For the text-containing cell, return its midpoint in (x, y) coordinate format. 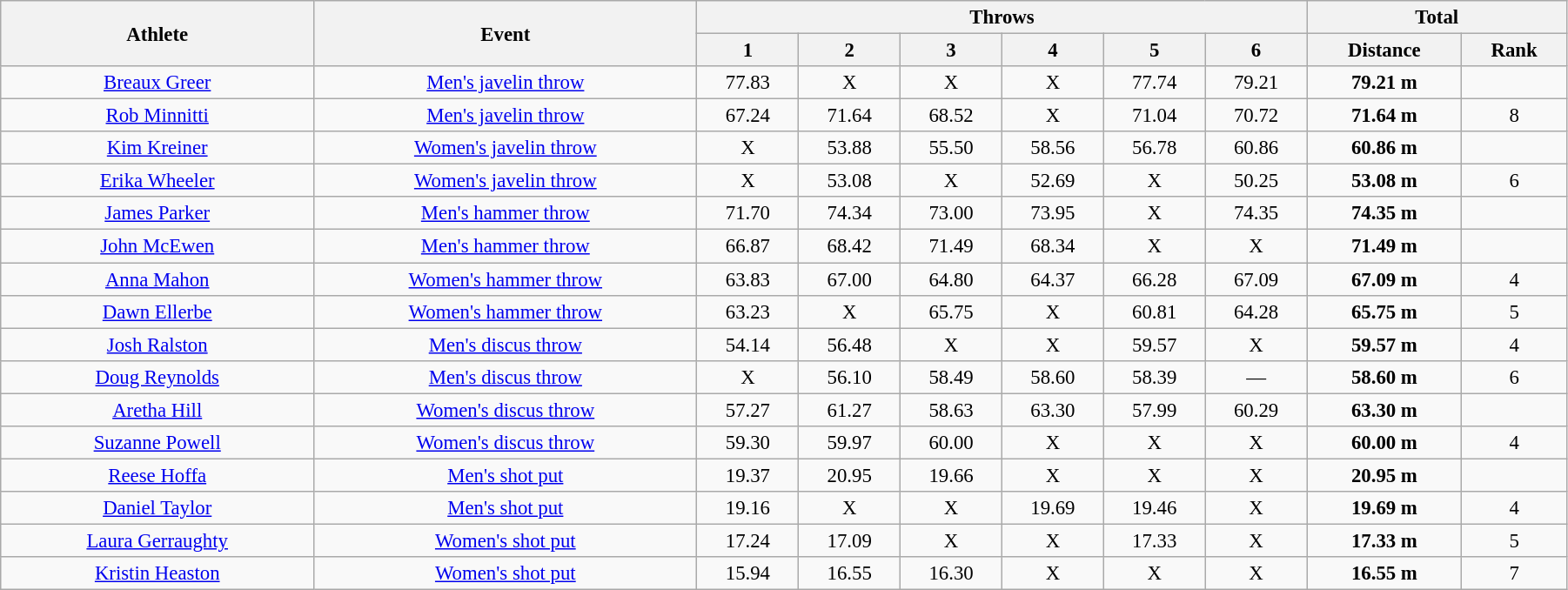
56.10 (849, 377)
64.28 (1256, 312)
71.70 (748, 213)
71.64 m (1384, 116)
Rank (1514, 50)
58.56 (1053, 148)
— (1256, 377)
Dawn Ellerbe (157, 312)
56.48 (849, 345)
Josh Ralston (157, 345)
77.74 (1154, 83)
73.95 (1053, 213)
19.16 (748, 508)
19.66 (952, 475)
73.00 (952, 213)
77.83 (748, 83)
20.95 (849, 475)
Kristin Heaston (157, 573)
70.72 (1256, 116)
53.08 (849, 181)
20.95 m (1384, 475)
Throws (1002, 17)
60.00 (952, 443)
54.14 (748, 345)
59.30 (748, 443)
74.35 (1256, 213)
60.86 m (1384, 148)
19.46 (1154, 508)
58.63 (952, 410)
64.37 (1053, 279)
60.86 (1256, 148)
63.30 m (1384, 410)
15.94 (748, 573)
59.57 (1154, 345)
17.24 (748, 540)
17.09 (849, 540)
63.83 (748, 279)
57.27 (748, 410)
Doug Reynolds (157, 377)
79.21 (1256, 83)
17.33 m (1384, 540)
53.88 (849, 148)
67.00 (849, 279)
Breaux Greer (157, 83)
71.04 (1154, 116)
50.25 (1256, 181)
60.00 m (1384, 443)
3 (952, 50)
Athlete (157, 33)
59.97 (849, 443)
52.69 (1053, 181)
68.52 (952, 116)
59.57 m (1384, 345)
Rob Minnitti (157, 116)
65.75 m (1384, 312)
16.30 (952, 573)
John McEwen (157, 246)
66.28 (1154, 279)
79.21 m (1384, 83)
Daniel Taylor (157, 508)
Laura Gerraughty (157, 540)
Aretha Hill (157, 410)
71.49 (952, 246)
68.34 (1053, 246)
58.39 (1154, 377)
Kim Kreiner (157, 148)
8 (1514, 116)
1 (748, 50)
Event (506, 33)
Anna Mahon (157, 279)
61.27 (849, 410)
60.29 (1256, 410)
60.81 (1154, 312)
56.78 (1154, 148)
Total (1437, 17)
58.60 (1053, 377)
67.24 (748, 116)
19.37 (748, 475)
7 (1514, 573)
Distance (1384, 50)
Erika Wheeler (157, 181)
63.30 (1053, 410)
2 (849, 50)
57.99 (1154, 410)
65.75 (952, 312)
63.23 (748, 312)
16.55 m (1384, 573)
55.50 (952, 148)
19.69 m (1384, 508)
19.69 (1053, 508)
Suzanne Powell (157, 443)
58.60 m (1384, 377)
53.08 m (1384, 181)
68.42 (849, 246)
74.34 (849, 213)
67.09 (1256, 279)
17.33 (1154, 540)
71.64 (849, 116)
Reese Hoffa (157, 475)
64.80 (952, 279)
66.87 (748, 246)
71.49 m (1384, 246)
16.55 (849, 573)
James Parker (157, 213)
58.49 (952, 377)
74.35 m (1384, 213)
67.09 m (1384, 279)
